Identify which cell holds the provided text, then report its [X, Y] central coordinate. 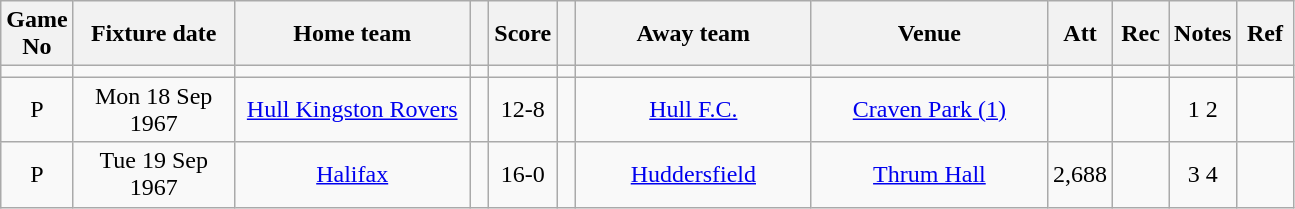
Away team [693, 34]
Ref [1265, 34]
Att [1080, 34]
1 2 [1203, 110]
3 4 [1203, 174]
2,688 [1080, 174]
Fixture date [154, 34]
Tue 19 Sep 1967 [154, 174]
Halifax [352, 174]
Notes [1203, 34]
Thrum Hall [929, 174]
Game No [37, 34]
Hull F.C. [693, 110]
Score [523, 34]
Hull Kingston Rovers [352, 110]
12-8 [523, 110]
Craven Park (1) [929, 110]
Rec [1141, 34]
Venue [929, 34]
Home team [352, 34]
Mon 18 Sep 1967 [154, 110]
Huddersfield [693, 174]
16-0 [523, 174]
